Extract the [X, Y] coordinate from the center of the cell holding the provided text.  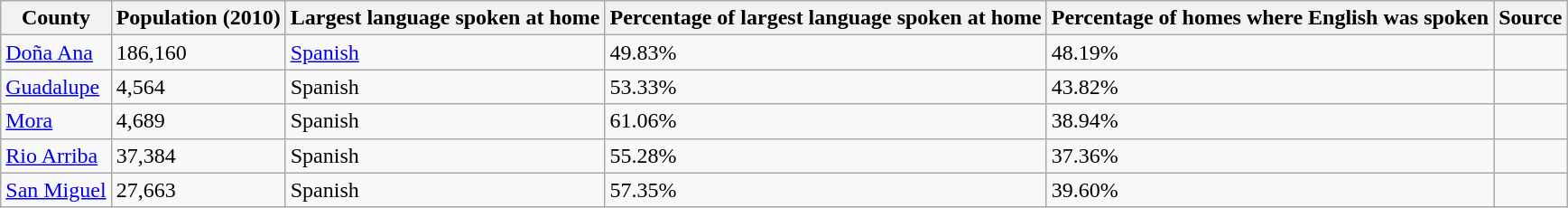
27,663 [199, 190]
38.94% [1270, 121]
Doña Ana [56, 52]
53.33% [825, 87]
49.83% [825, 52]
39.60% [1270, 190]
4,689 [199, 121]
Population (2010) [199, 18]
4,564 [199, 87]
37.36% [1270, 156]
Percentage of homes where English was spoken [1270, 18]
43.82% [1270, 87]
48.19% [1270, 52]
57.35% [825, 190]
Largest language spoken at home [445, 18]
Percentage of largest language spoken at home [825, 18]
186,160 [199, 52]
55.28% [825, 156]
Guadalupe [56, 87]
San Miguel [56, 190]
Mora [56, 121]
61.06% [825, 121]
Rio Arriba [56, 156]
37,384 [199, 156]
Source [1531, 18]
County [56, 18]
